Search for the cell housing the specified text and yield its (x, y) center coordinate. 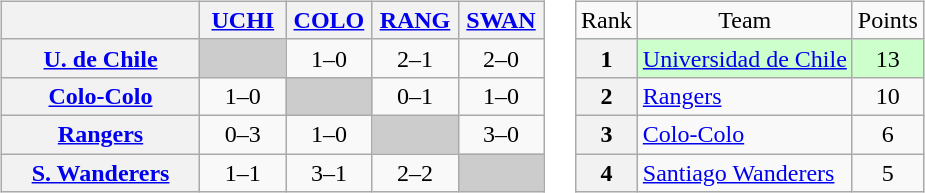
0–3 (243, 134)
2–0 (501, 58)
3–1 (329, 173)
2–2 (415, 173)
S. Wanderers (100, 173)
Points (888, 20)
Team (744, 20)
2 (607, 96)
5 (888, 173)
Rank (607, 20)
UCHI (243, 20)
3–0 (501, 134)
RANG (415, 20)
4 (607, 173)
10 (888, 96)
U. de Chile (100, 58)
6 (888, 134)
0–1 (415, 96)
2–1 (415, 58)
3 (607, 134)
Universidad de Chile (744, 58)
SWAN (501, 20)
1–1 (243, 173)
COLO (329, 20)
Santiago Wanderers (744, 173)
13 (888, 58)
1 (607, 58)
